Return the (X, Y) coordinate for the center point of the cell that contains the specified text.  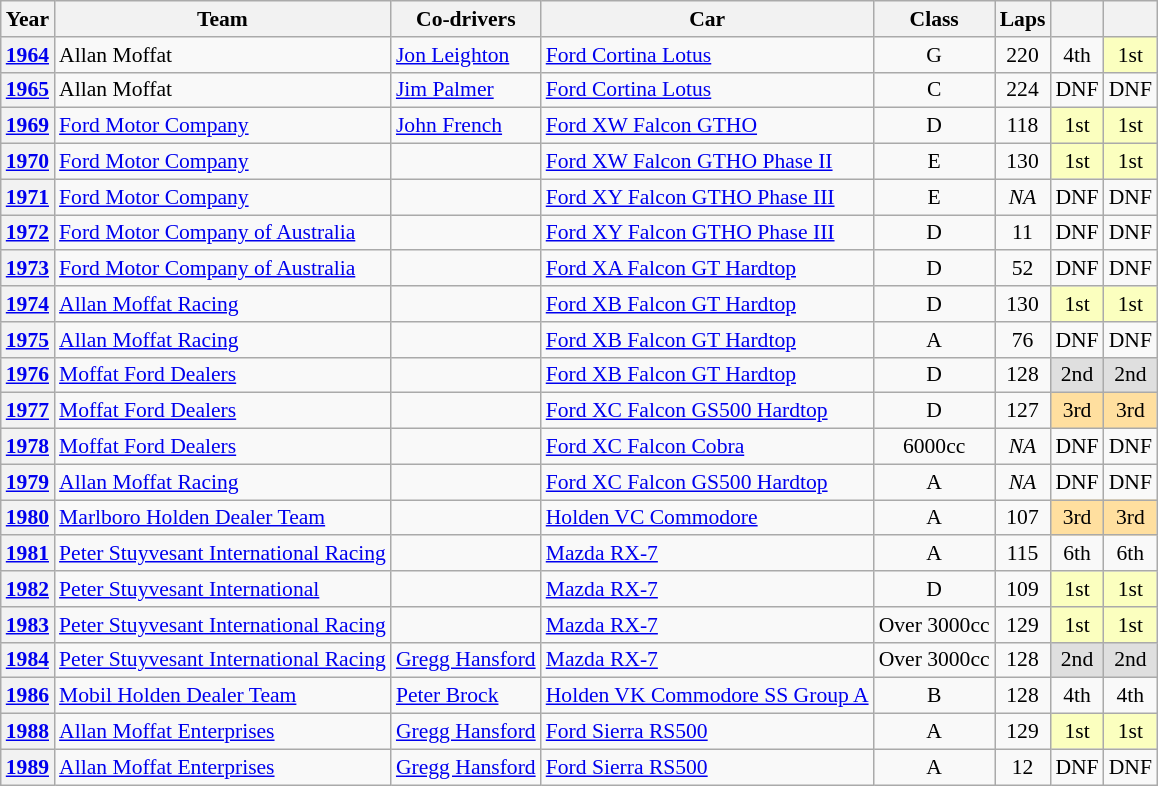
Peter Stuyvesant International (222, 589)
1981 (28, 554)
Jon Leighton (466, 55)
1969 (28, 126)
Laps (1023, 19)
1984 (28, 660)
1975 (28, 340)
1988 (28, 732)
107 (1023, 518)
Team (222, 19)
109 (1023, 589)
118 (1023, 126)
1986 (28, 696)
1972 (28, 233)
Class (934, 19)
Peter Brock (466, 696)
1980 (28, 518)
1983 (28, 625)
224 (1023, 90)
1977 (28, 411)
G (934, 55)
Holden VK Commodore SS Group A (708, 696)
127 (1023, 411)
Mobil Holden Dealer Team (222, 696)
Ford XW Falcon GTHO (708, 126)
76 (1023, 340)
1973 (28, 269)
John French (466, 126)
6000cc (934, 447)
B (934, 696)
1982 (28, 589)
Ford XA Falcon GT Hardtop (708, 269)
1965 (28, 90)
1964 (28, 55)
Co-drivers (466, 19)
115 (1023, 554)
220 (1023, 55)
1976 (28, 375)
1979 (28, 482)
Year (28, 19)
C (934, 90)
52 (1023, 269)
1974 (28, 304)
1971 (28, 197)
Holden VC Commodore (708, 518)
1989 (28, 767)
Marlboro Holden Dealer Team (222, 518)
Ford XC Falcon Cobra (708, 447)
12 (1023, 767)
1970 (28, 162)
Ford XW Falcon GTHO Phase II (708, 162)
11 (1023, 233)
Car (708, 19)
1978 (28, 447)
Jim Palmer (466, 90)
